Output the (X, Y) coordinate of the center of the cell containing the given text.  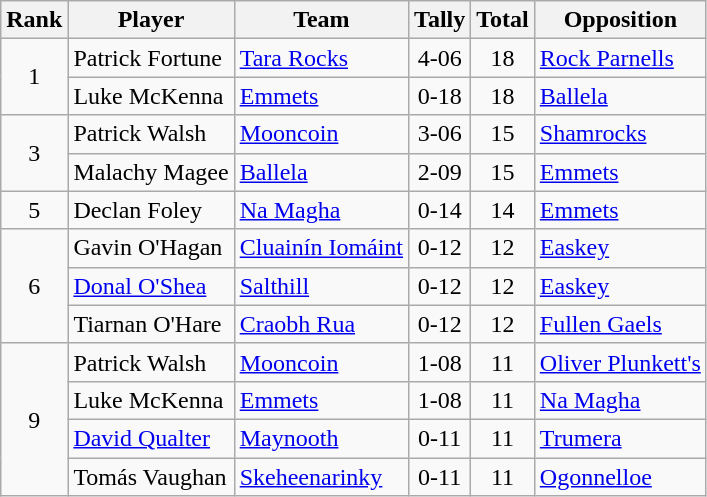
Ogonnelloe (620, 477)
14 (503, 210)
3-06 (440, 134)
Declan Foley (151, 210)
Skeheenarinky (321, 477)
David Qualter (151, 438)
5 (34, 210)
Rock Parnells (620, 58)
Oliver Plunkett's (620, 362)
2-09 (440, 172)
Team (321, 20)
Rank (34, 20)
Maynooth (321, 438)
6 (34, 286)
Malachy Magee (151, 172)
Fullen Gaels (620, 324)
0-18 (440, 96)
Tally (440, 20)
0-14 (440, 210)
Player (151, 20)
Patrick Fortune (151, 58)
Gavin O'Hagan (151, 248)
3 (34, 153)
Craobh Rua (321, 324)
Opposition (620, 20)
Salthill (321, 286)
Tara Rocks (321, 58)
9 (34, 419)
4-06 (440, 58)
Trumera (620, 438)
Tomás Vaughan (151, 477)
Tiarnan O'Hare (151, 324)
Donal O'Shea (151, 286)
Shamrocks (620, 134)
1 (34, 77)
Total (503, 20)
Cluainín Iomáint (321, 248)
